Search for the cell housing the specified text and yield its (x, y) center coordinate. 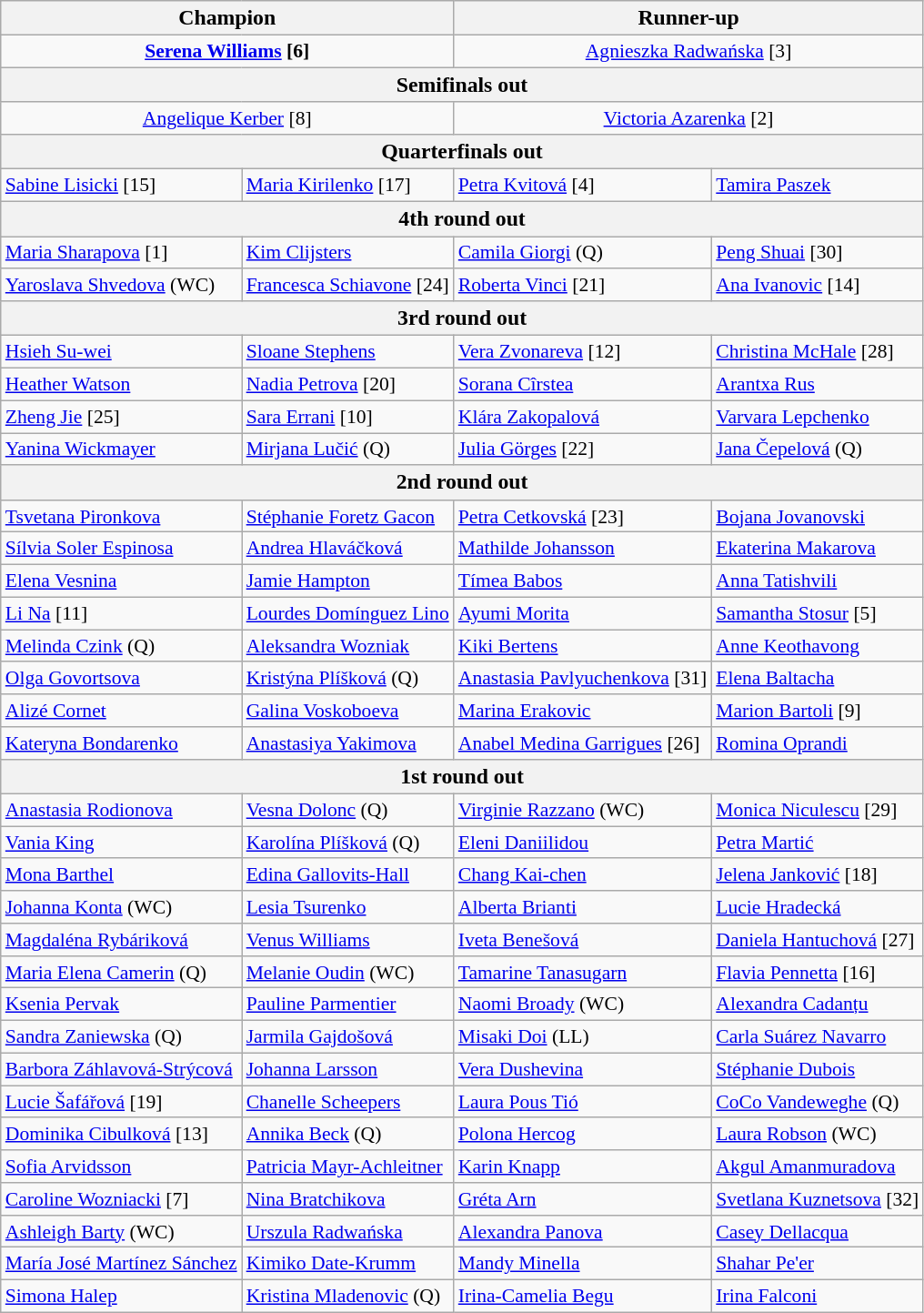
Semifinals out (462, 86)
Urszula Radwańska (347, 1232)
Alizé Cornet (122, 711)
Nina Bratchikova (347, 1199)
Elena Vesnina (122, 581)
Andrea Hlaváčková (347, 549)
Vania King (122, 843)
Jana Čepelová (Q) (817, 449)
Tamira Paszek (817, 186)
Melinda Czink (Q) (122, 646)
Quarterfinals out (462, 152)
Alberta Brianti (583, 907)
Vera Zvonareva [12] (583, 352)
Petra Martić (817, 843)
Champion (227, 18)
Johanna Konta (WC) (122, 907)
Heather Watson (122, 385)
Simona Halep (122, 1297)
Hsieh Su-wei (122, 352)
Yaroslava Shvedova (WC) (122, 286)
CoCo Vandeweghe (Q) (817, 1102)
Kim Clijsters (347, 253)
Tamarine Tanasugarn (583, 973)
Edina Gallovits-Hall (347, 875)
Elena Baltacha (817, 679)
Chanelle Scheepers (347, 1102)
Misaki Doi (LL) (583, 1037)
Vera Dushevina (583, 1070)
Shahar Pe'er (817, 1264)
Runner-up (689, 18)
Sandra Zaniewska (Q) (122, 1037)
Roberta Vinci [21] (583, 286)
Kiki Bertens (583, 646)
Sabine Lisicki [15] (122, 186)
Peng Shuai [30] (817, 253)
Arantxa Rus (817, 385)
Kateryna Bondarenko (122, 743)
Anastasia Rodionova (122, 811)
Bojana Jovanovski (817, 517)
Laura Robson (WC) (817, 1135)
Kristina Mladenovic (Q) (347, 1297)
Maria Kirilenko [17] (347, 186)
Tímea Babos (583, 581)
Anastasiya Yakimova (347, 743)
Zheng Jie [25] (122, 417)
Stéphanie Dubois (817, 1070)
Svetlana Kuznetsova [32] (817, 1199)
Galina Voskoboeva (347, 711)
Irina Falconi (817, 1297)
Alexandra Panova (583, 1232)
Alexandra Cadanțu (817, 1005)
Caroline Wozniacki [7] (122, 1199)
Mandy Minella (583, 1264)
Lucie Hradecká (817, 907)
Daniela Hantuchová [27] (817, 940)
Gréta Arn (583, 1199)
Barbora Záhlavová-Strýcová (122, 1070)
Ana Ivanovic [14] (817, 286)
Ashleigh Barty (WC) (122, 1232)
Naomi Broady (WC) (583, 1005)
Christina McHale [28] (817, 352)
Carla Suárez Navarro (817, 1037)
Lesia Tsurenko (347, 907)
Anabel Medina Garrigues [26] (583, 743)
Lourdes Domínguez Lino (347, 613)
Magdaléna Rybáriková (122, 940)
Francesca Schiavone [24] (347, 286)
Stéphanie Foretz Gacon (347, 517)
Virginie Razzano (WC) (583, 811)
Anastasia Pavlyuchenkova [31] (583, 679)
Dominika Cibulková [13] (122, 1135)
Laura Pous Tió (583, 1102)
Serena Williams [6] (227, 52)
Venus Williams (347, 940)
Samantha Stosur [5] (817, 613)
Karolína Plíšková (Q) (347, 843)
2nd round out (462, 483)
Monica Niculescu [29] (817, 811)
Kimiko Date-Krumm (347, 1264)
Maria Elena Camerin (Q) (122, 973)
Jamie Hampton (347, 581)
Sara Errani [10] (347, 417)
Chang Kai-chen (583, 875)
Anna Tatishvili (817, 581)
Ayumi Morita (583, 613)
Petra Kvitová [4] (583, 186)
Casey Dellacqua (817, 1232)
Mirjana Lučić (Q) (347, 449)
María José Martínez Sánchez (122, 1264)
Tsvetana Pironkova (122, 517)
Victoria Azarenka [2] (689, 119)
Varvara Lepchenko (817, 417)
Jelena Janković [18] (817, 875)
Pauline Parmentier (347, 1005)
Vesna Dolonc (Q) (347, 811)
Patricia Mayr-Achleitner (347, 1167)
Sílvia Soler Espinosa (122, 549)
Jarmila Gajdošová (347, 1037)
Marina Erakovic (583, 711)
Sloane Stephens (347, 352)
Mathilde Johansson (583, 549)
Angelique Kerber [8] (227, 119)
Sofia Arvidsson (122, 1167)
Klára Zakopalová (583, 417)
Marion Bartoli [9] (817, 711)
Irina-Camelia Begu (583, 1297)
Camila Giorgi (Q) (583, 253)
Agnieszka Radwańska [3] (689, 52)
Yanina Wickmayer (122, 449)
Mona Barthel (122, 875)
Karin Knapp (583, 1167)
Lucie Šafářová [19] (122, 1102)
Akgul Amanmuradova (817, 1167)
Maria Sharapova [1] (122, 253)
4th round out (462, 219)
3rd round out (462, 318)
Nadia Petrova [20] (347, 385)
Polona Hercog (583, 1135)
Olga Govortsova (122, 679)
Melanie Oudin (WC) (347, 973)
Anne Keothavong (817, 646)
Annika Beck (Q) (347, 1135)
Johanna Larsson (347, 1070)
Petra Cetkovská [23] (583, 517)
Julia Görges [22] (583, 449)
Li Na [11] (122, 613)
Eleni Daniilidou (583, 843)
Flavia Pennetta [16] (817, 973)
Ekaterina Makarova (817, 549)
Aleksandra Wozniak (347, 646)
Ksenia Pervak (122, 1005)
Kristýna Plíšková (Q) (347, 679)
Iveta Benešová (583, 940)
Romina Oprandi (817, 743)
1st round out (462, 777)
Sorana Cîrstea (583, 385)
